Determine the (X, Y) coordinate at the center of the cell enclosing the given text.  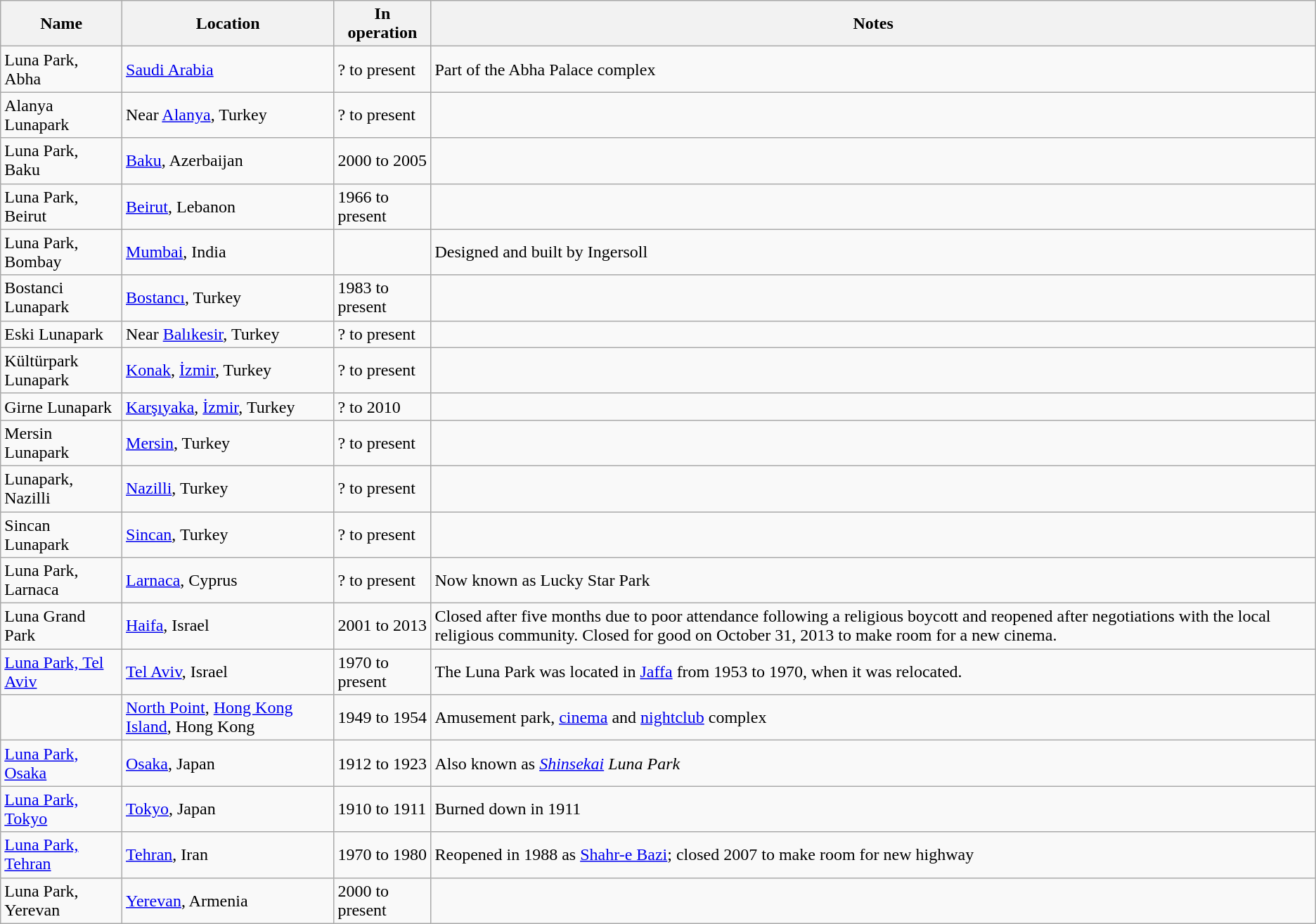
Amusement park, cinema and nightclub complex (873, 717)
In operation (382, 24)
Luna Park, Baku (62, 160)
Reopened in 1988 as Shahr-e Bazi; closed 2007 to make room for new highway (873, 855)
North Point, Hong Kong Island, Hong Kong (228, 717)
Beirut, Lebanon (228, 207)
Now known as Lucky Star Park (873, 581)
Near Alanya, Turkey (228, 115)
Luna Park, Tokyo (62, 809)
The Luna Park was located in Jaffa from 1953 to 1970, when it was relocated. (873, 672)
Alanya Lunapark (62, 115)
Burned down in 1911 (873, 809)
Osaka, Japan (228, 764)
2000 to 2005 (382, 160)
2000 to present (382, 900)
Luna Park, Tel Aviv (62, 672)
Near Balıkesir, Turkey (228, 334)
Also known as Shinsekai Luna Park (873, 764)
Luna Park, Larnaca (62, 581)
Karşıyaka, İzmir, Turkey (228, 406)
2001 to 2013 (382, 626)
Location (228, 24)
1912 to 1923 (382, 764)
Luna Park, Bombay (62, 252)
Luna Park, Yerevan (62, 900)
1949 to 1954 (382, 717)
1983 to present (382, 298)
Saudi Arabia (228, 69)
1970 to present (382, 672)
Tel Aviv, Israel (228, 672)
Kültürpark Lunapark (62, 370)
Konak, İzmir, Turkey (228, 370)
Notes (873, 24)
Bostanci Lunapark (62, 298)
Larnaca, Cyprus (228, 581)
Mumbai, India (228, 252)
Mersin Lunapark (62, 443)
Sincan Lunapark (62, 534)
Tokyo, Japan (228, 809)
1970 to 1980 (382, 855)
Lunapark, Nazilli (62, 488)
Nazilli, Turkey (228, 488)
Sincan, Turkey (228, 534)
Yerevan, Armenia (228, 900)
Tehran, Iran (228, 855)
Luna Park, Abha (62, 69)
Eski Lunapark (62, 334)
? to 2010 (382, 406)
Luna Park, Beirut (62, 207)
Haifa, Israel (228, 626)
Baku, Azerbaijan (228, 160)
Luna Grand Park (62, 626)
Mersin, Turkey (228, 443)
Luna Park, Tehran (62, 855)
Designed and built by Ingersoll (873, 252)
Girne Lunapark (62, 406)
Name (62, 24)
1966 to present (382, 207)
Luna Park, Osaka (62, 764)
1910 to 1911 (382, 809)
Bostancı, Turkey (228, 298)
Part of the Abha Palace complex (873, 69)
